Capture the cell that displays the provided text and extract its (x, y) central coordinate. 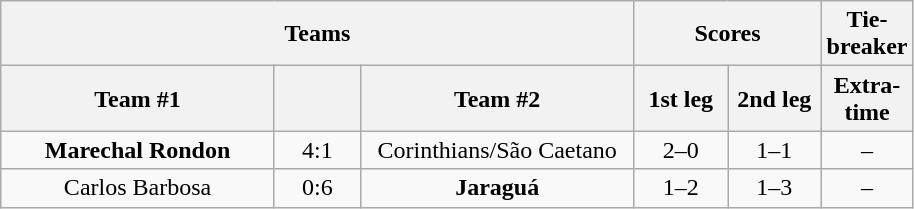
4:1 (317, 150)
Jaraguá (497, 188)
Scores (728, 34)
1–2 (681, 188)
1–1 (775, 150)
1–3 (775, 188)
Teams (318, 34)
2–0 (681, 150)
1st leg (681, 98)
Team #2 (497, 98)
Carlos Barbosa (138, 188)
2nd leg (775, 98)
Team #1 (138, 98)
0:6 (317, 188)
Extra-time (867, 98)
Corinthians/São Caetano (497, 150)
Marechal Rondon (138, 150)
Tie-breaker (867, 34)
